Identify which cell holds the provided text, then report its (X, Y) central coordinate. 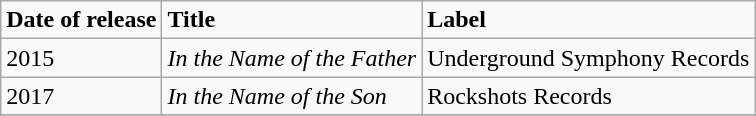
2017 (82, 96)
Date of release (82, 20)
Title (292, 20)
2015 (82, 58)
Underground Symphony Records (588, 58)
Rockshots Records (588, 96)
In the Name of the Son (292, 96)
Label (588, 20)
In the Name of the Father (292, 58)
